Extract the [X, Y] coordinate from the center of the cell holding the provided text.  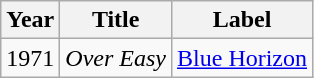
Over Easy [116, 58]
Label [242, 20]
Year [30, 20]
1971 [30, 58]
Title [116, 20]
Blue Horizon [242, 58]
